Provide the (x, y) coordinate of the cell's center where the given text is located.  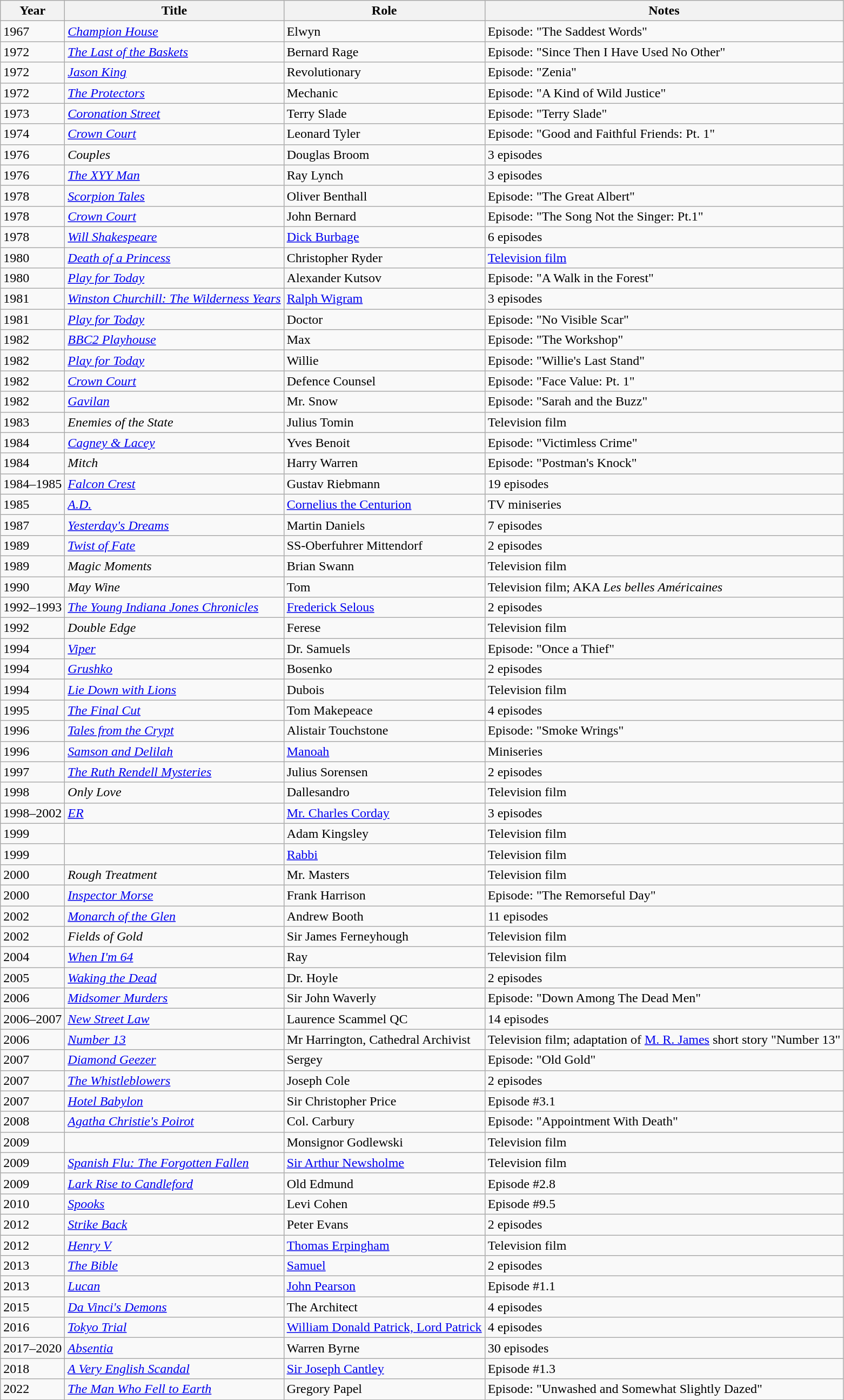
Hotel Babylon (174, 1101)
Coronation Street (174, 114)
2022 (32, 1389)
Episode: "No Visible Scar" (664, 319)
A Very English Scandal (174, 1369)
Magic Moments (174, 566)
Episode: "A Walk in the Forest" (664, 278)
Strike Back (174, 1224)
Diamond Geezer (174, 1060)
Sir James Ferneyhough (384, 937)
2017–2020 (32, 1348)
Bernard Rage (384, 52)
Yves Benoit (384, 443)
1984–1985 (32, 484)
Year (32, 11)
Alistair Touchstone (384, 731)
The Whistleblowers (174, 1081)
John Bernard (384, 216)
Yesterday's Dreams (174, 525)
Manoah (384, 751)
The Ruth Rendell Mysteries (174, 772)
Julius Sorensen (384, 772)
2016 (32, 1328)
Miniseries (664, 751)
Sir Joseph Cantley (384, 1369)
William Donald Patrick, Lord Patrick (384, 1328)
Sergey (384, 1060)
2004 (32, 957)
Da Vinci's Demons (174, 1307)
Episode: "Old Gold" (664, 1060)
Old Edmund (384, 1183)
1983 (32, 422)
Martin Daniels (384, 525)
Mitch (174, 463)
Champion House (174, 31)
TV miniseries (664, 504)
Warren Byrne (384, 1348)
Frederick Selous (384, 608)
Couples (174, 155)
Episode #1.3 (664, 1369)
The XYY Man (174, 175)
Episode: "Since Then I Have Used No Other" (664, 52)
2018 (32, 1369)
John Pearson (384, 1286)
Notes (664, 11)
Viper (174, 649)
Dick Burbage (384, 237)
Television film; adaptation of M. R. James short story "Number 13" (664, 1039)
Monarch of the Glen (174, 916)
Lucan (174, 1286)
Fields of Gold (174, 937)
May Wine (174, 586)
Mechanic (384, 93)
Episode: "Willie's Last Stand" (664, 361)
1974 (32, 134)
Dr. Samuels (384, 649)
Julius Tomin (384, 422)
1987 (32, 525)
2005 (32, 978)
Inspector Morse (174, 895)
A.D. (174, 504)
1992 (32, 628)
Revolutionary (384, 72)
Twist of Fate (174, 545)
7 episodes (664, 525)
Ray Lynch (384, 175)
Television film; AKA Les belles Américaines (664, 586)
Andrew Booth (384, 916)
Waking the Dead (174, 978)
Episode: "The Great Albert" (664, 196)
The Protectors (174, 93)
Leonard Tyler (384, 134)
Peter Evans (384, 1224)
Tom Makepeace (384, 710)
2015 (32, 1307)
Jason King (174, 72)
BBC2 Playhouse (174, 340)
Dallesandro (384, 792)
Only Love (174, 792)
Cagney & Lacey (174, 443)
Scorpion Tales (174, 196)
Dr. Hoyle (384, 978)
Willie (384, 361)
Episode: "Once a Thief" (664, 649)
1990 (32, 586)
1997 (32, 772)
Dubois (384, 690)
Rabbi (384, 854)
Episode: "Face Value: Pt. 1" (664, 381)
1995 (32, 710)
Oliver Benthall (384, 196)
Adam Kingsley (384, 834)
Alexander Kutsov (384, 278)
Ferese (384, 628)
Episode: "A Kind of Wild Justice" (664, 93)
Spanish Flu: The Forgotten Fallen (174, 1163)
Episode #1.1 (664, 1286)
Max (384, 340)
Episode: "Down Among The Dead Men" (664, 998)
Episode: "Victimless Crime" (664, 443)
Episode: "Appointment With Death" (664, 1122)
Doctor (384, 319)
1998–2002 (32, 813)
Gregory Papel (384, 1389)
Death of a Princess (174, 258)
Tom (384, 586)
11 episodes (664, 916)
Defence Counsel (384, 381)
Cornelius the Centurion (384, 504)
Frank Harrison (384, 895)
1992–1993 (32, 608)
Episode: "Zenia" (664, 72)
Sir Arthur Newsholme (384, 1163)
6 episodes (664, 237)
1985 (32, 504)
Thomas Erpingham (384, 1245)
Lie Down with Lions (174, 690)
2010 (32, 1204)
New Street Law (174, 1019)
Joseph Cole (384, 1081)
Bosenko (384, 669)
Episode: "The Song Not the Singer: Pt.1" (664, 216)
Ray (384, 957)
1973 (32, 114)
Mr. Snow (384, 402)
Col. Carbury (384, 1122)
14 episodes (664, 1019)
Enemies of the State (174, 422)
Episode: "The Workshop" (664, 340)
Harry Warren (384, 463)
The Architect (384, 1307)
Grushko (174, 669)
Role (384, 11)
2008 (32, 1122)
Episode: "Postman's Knock" (664, 463)
19 episodes (664, 484)
Absentia (174, 1348)
Spooks (174, 1204)
Samuel (384, 1266)
Mr. Charles Corday (384, 813)
ER (174, 813)
30 episodes (664, 1348)
Episode #9.5 (664, 1204)
The Young Indiana Jones Chronicles (174, 608)
The Last of the Baskets (174, 52)
Tokyo Trial (174, 1328)
Episode: "Terry Slade" (664, 114)
Episode: "The Remorseful Day" (664, 895)
Lark Rise to Candleford (174, 1183)
1998 (32, 792)
Winston Churchill: The Wilderness Years (174, 299)
Episode: "The Saddest Words" (664, 31)
Number 13 (174, 1039)
The Man Who Fell to Earth (174, 1389)
Mr Harrington, Cathedral Archivist (384, 1039)
1967 (32, 31)
Episode #3.1 (664, 1101)
Brian Swann (384, 566)
Rough Treatment (174, 875)
The Final Cut (174, 710)
Monsignor Godlewski (384, 1142)
Will Shakespeare (174, 237)
Mr. Masters (384, 875)
SS-Oberfuhrer Mittendorf (384, 545)
The Bible (174, 1266)
Sir John Waverly (384, 998)
When I'm 64 (174, 957)
Samson and Delilah (174, 751)
Gavilan (174, 402)
Douglas Broom (384, 155)
Episode: "Smoke Wrings" (664, 731)
Falcon Crest (174, 484)
Episode: "Sarah and the Buzz" (664, 402)
Midsomer Murders (174, 998)
Agatha Christie's Poirot (174, 1122)
Laurence Scammel QC (384, 1019)
Episode: "Unwashed and Somewhat Slightly Dazed" (664, 1389)
Levi Cohen (384, 1204)
Ralph Wigram (384, 299)
Elwyn (384, 31)
Episode: "Good and Faithful Friends: Pt. 1" (664, 134)
Christopher Ryder (384, 258)
Tales from the Crypt (174, 731)
Sir Christopher Price (384, 1101)
Episode #2.8 (664, 1183)
2006–2007 (32, 1019)
Gustav Riebmann (384, 484)
Terry Slade (384, 114)
Double Edge (174, 628)
Title (174, 11)
Henry V (174, 1245)
